Pinpoint the cell where the given text exists, returning its (x, y) midpoint coordinate. 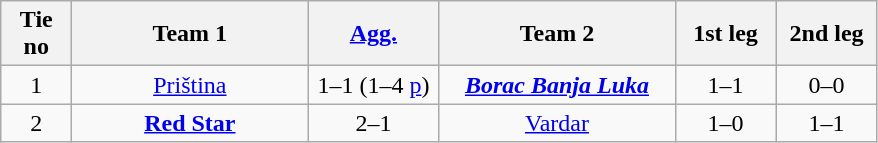
2 (36, 123)
1st leg (726, 34)
0–0 (826, 85)
1 (36, 85)
1–1 (1–4 p) (374, 85)
2nd leg (826, 34)
Vardar (557, 123)
Priština (190, 85)
Red Star (190, 123)
Tie no (36, 34)
1–0 (726, 123)
Team 2 (557, 34)
Borac Banja Luka (557, 85)
Agg. (374, 34)
Team 1 (190, 34)
2–1 (374, 123)
